Extract the (X, Y) coordinate from the center of the cell holding the provided text.  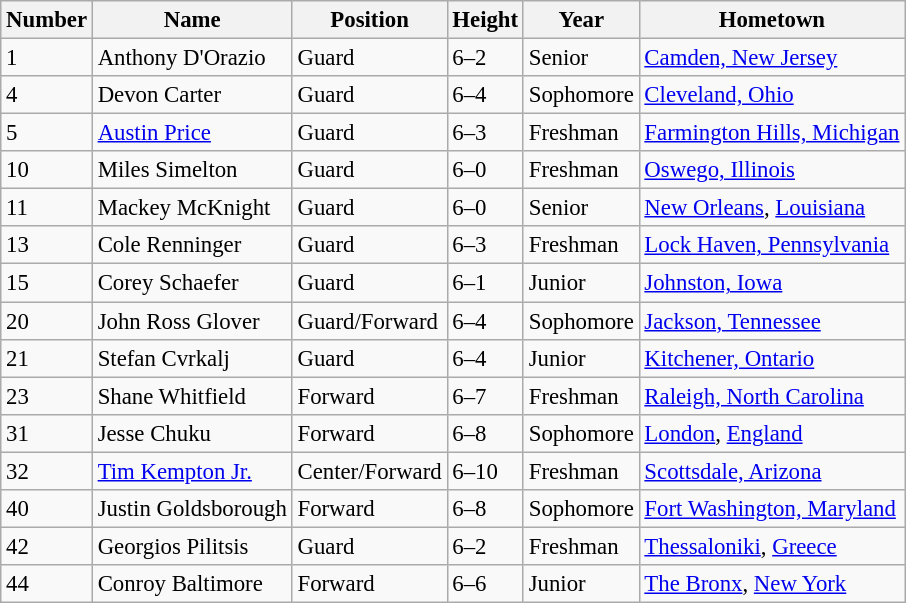
Jesse Chuku (192, 433)
5 (47, 133)
Position (370, 20)
Cleveland, Ohio (772, 95)
15 (47, 283)
Miles Simelton (192, 170)
Camden, New Jersey (772, 58)
Tim Kempton Jr. (192, 471)
1 (47, 58)
Thessaloniki, Greece (772, 546)
13 (47, 245)
Oswego, Illinois (772, 170)
Hometown (772, 20)
40 (47, 509)
4 (47, 95)
New Orleans, Louisiana (772, 208)
Farmington Hills, Michigan (772, 133)
Year (581, 20)
Corey Schaefer (192, 283)
32 (47, 471)
Lock Haven, Pennsylvania (772, 245)
11 (47, 208)
Austin Price (192, 133)
Cole Renninger (192, 245)
Devon Carter (192, 95)
Name (192, 20)
Justin Goldsborough (192, 509)
John Ross Glover (192, 321)
6–10 (485, 471)
Raleigh, North Carolina (772, 396)
Jackson, Tennessee (772, 321)
23 (47, 396)
The Bronx, New York (772, 584)
Number (47, 20)
Scottsdale, Arizona (772, 471)
Kitchener, Ontario (772, 358)
6–1 (485, 283)
Guard/Forward (370, 321)
6–7 (485, 396)
Conroy Baltimore (192, 584)
Stefan Cvrkalj (192, 358)
Anthony D'Orazio (192, 58)
Mackey McKnight (192, 208)
Georgios Pilitsis (192, 546)
6–6 (485, 584)
21 (47, 358)
44 (47, 584)
London, England (772, 433)
42 (47, 546)
Johnston, Iowa (772, 283)
Shane Whitfield (192, 396)
Fort Washington, Maryland (772, 509)
Center/Forward (370, 471)
20 (47, 321)
Height (485, 20)
10 (47, 170)
31 (47, 433)
